Find where the given text appears and provide that cell's center as (X, Y) coordinate. 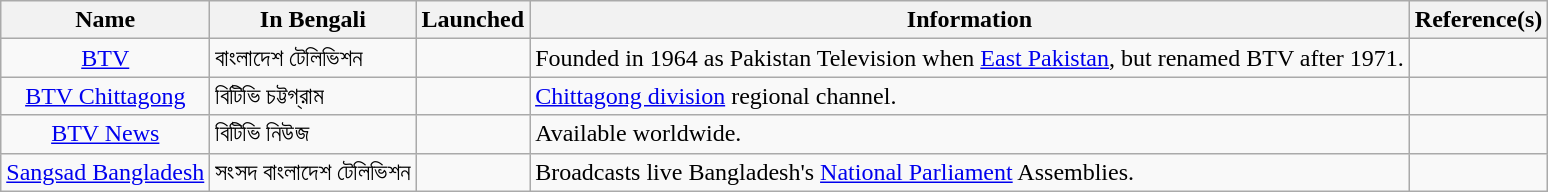
Broadcasts live Bangladesh's National Parliament Assemblies. (970, 172)
In Bengali (313, 20)
BTV (106, 58)
Information (970, 20)
BTV News (106, 134)
সংসদ বাংলাদেশ টেলিভিশন (313, 172)
বাংলাদেশ টেলিভিশন (313, 58)
Sangsad Bangladesh (106, 172)
BTV Chittagong (106, 96)
Launched (473, 20)
Chittagong division regional channel. (970, 96)
বিটিভি চট্টগ্রাম (313, 96)
Available worldwide. (970, 134)
Name (106, 20)
Founded in 1964 as Pakistan Television when East Pakistan, but renamed BTV after 1971. (970, 58)
Reference(s) (1478, 20)
বিটিভি নিউজ (313, 134)
